Provide the (X, Y) coordinate of the cell's center where the given text is located.  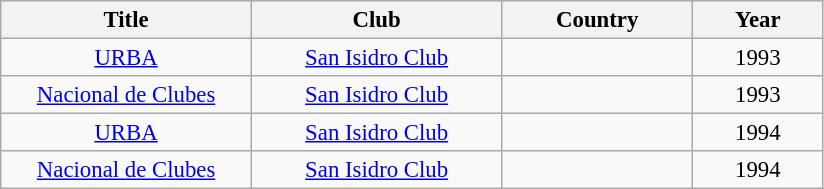
Title (126, 20)
Country (598, 20)
Year (758, 20)
Club (376, 20)
